Locate the cell with the specified text and output its (x, y) center coordinate. 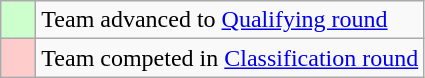
Team advanced to Qualifying round (230, 20)
Team competed in Classification round (230, 58)
